Extract the (X, Y) coordinate from the center of the cell holding the provided text.  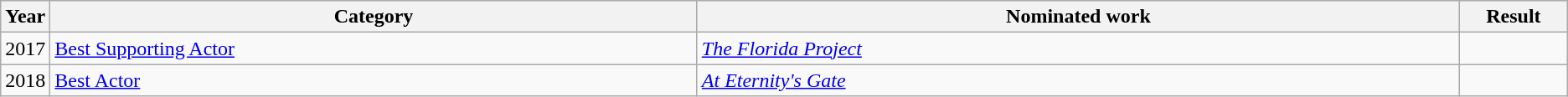
Best Supporting Actor (374, 48)
Category (374, 17)
Year (25, 17)
Nominated work (1078, 17)
Best Actor (374, 80)
The Florida Project (1078, 48)
2018 (25, 80)
At Eternity's Gate (1078, 80)
2017 (25, 48)
Result (1514, 17)
